Scan for the cell matching the given text and deliver its (x, y) coordinate at center. 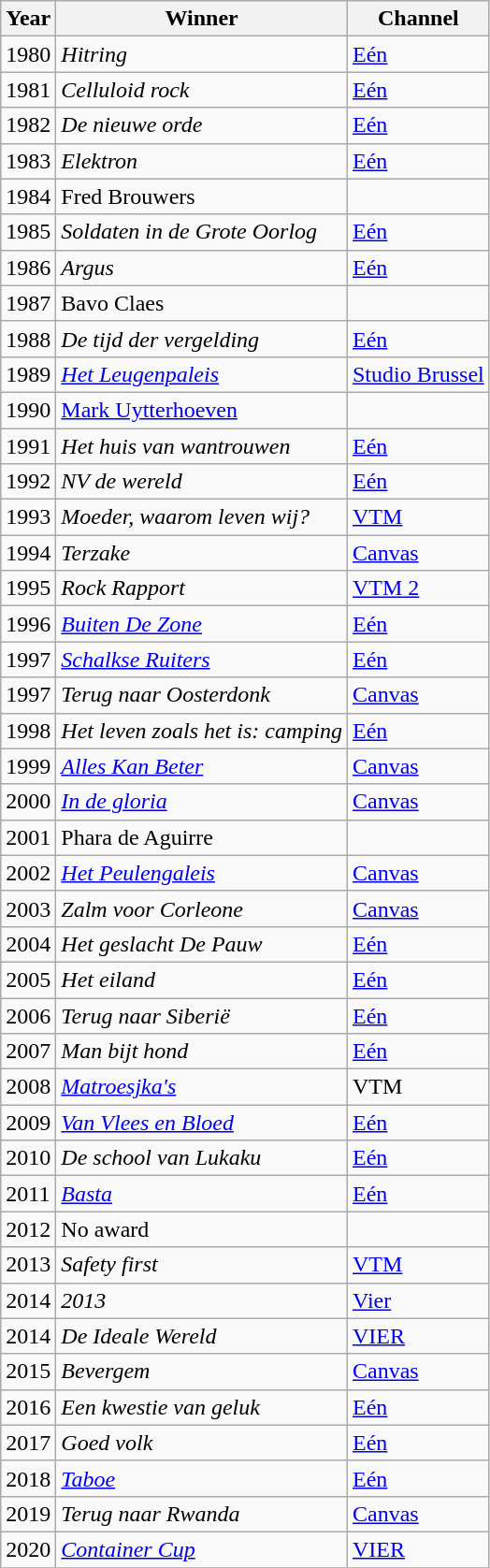
2017 (28, 1443)
1989 (28, 374)
2018 (28, 1478)
1987 (28, 303)
1998 (28, 731)
2005 (28, 980)
Taboe (202, 1478)
In de gloria (202, 802)
De tijd der vergelding (202, 339)
Het Peulengaleis (202, 873)
Terzake (202, 553)
Het huis van wantrouwen (202, 446)
Elektron (202, 161)
NV de wereld (202, 482)
Bevergem (202, 1372)
Het eiland (202, 980)
2011 (28, 1194)
Terug naar Siberië (202, 1015)
2019 (28, 1514)
Studio Brussel (418, 374)
1995 (28, 588)
2004 (28, 944)
Soldaten in de Grote Oorlog (202, 232)
2002 (28, 873)
Channel (418, 19)
Mark Uytterhoeven (202, 410)
1980 (28, 54)
Alles Kan Beter (202, 766)
De Ideale Wereld (202, 1336)
Argus (202, 268)
2000 (28, 802)
2008 (28, 1087)
Hitring (202, 54)
Van Vlees en Bloed (202, 1123)
Matroesjka's (202, 1087)
Terug naar Rwanda (202, 1514)
Schalkse Ruiters (202, 660)
1991 (28, 446)
Terug naar Oosterdonk (202, 695)
1988 (28, 339)
Celluloid rock (202, 90)
Bavo Claes (202, 303)
2020 (28, 1549)
1986 (28, 268)
Rock Rapport (202, 588)
Safety first (202, 1265)
2010 (28, 1158)
Goed volk (202, 1443)
2012 (28, 1229)
De school van Lukaku (202, 1158)
1984 (28, 196)
2015 (28, 1372)
2006 (28, 1015)
1999 (28, 766)
Man bijt hond (202, 1052)
De nieuwe orde (202, 125)
2007 (28, 1052)
Winner (202, 19)
VTM 2 (418, 588)
Het Leugenpaleis (202, 374)
1990 (28, 410)
Een kwestie van geluk (202, 1407)
1981 (28, 90)
2016 (28, 1407)
No award (202, 1229)
1996 (28, 624)
Fred Brouwers (202, 196)
Het geslacht De Pauw (202, 944)
Moeder, waarom leven wij? (202, 517)
Basta (202, 1194)
1983 (28, 161)
Phara de Aguirre (202, 837)
Zalm voor Corleone (202, 908)
1994 (28, 553)
2003 (28, 908)
Het leven zoals het is: camping (202, 731)
1993 (28, 517)
2001 (28, 837)
Buiten De Zone (202, 624)
1992 (28, 482)
1985 (28, 232)
1982 (28, 125)
Vier (418, 1300)
Container Cup (202, 1549)
2009 (28, 1123)
Year (28, 19)
